From the cell containing the given text, extract its center point as (x, y) coordinate. 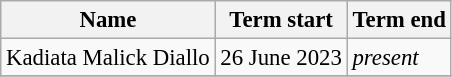
Name (108, 20)
present (399, 58)
Term start (281, 20)
Kadiata Malick Diallo (108, 58)
26 June 2023 (281, 58)
Term end (399, 20)
